Scan for the cell matching the given text and deliver its (X, Y) coordinate at center. 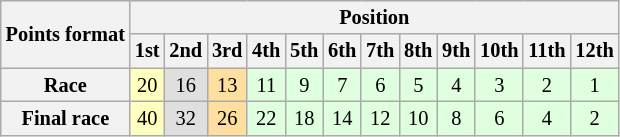
3rd (227, 51)
7 (342, 85)
1 (594, 85)
4th (266, 51)
7th (380, 51)
11th (546, 51)
10th (499, 51)
8 (456, 118)
16 (186, 85)
Position (374, 17)
5 (418, 85)
22 (266, 118)
10 (418, 118)
2nd (186, 51)
12th (594, 51)
8th (418, 51)
3 (499, 85)
18 (304, 118)
Points format (66, 34)
1st (148, 51)
12 (380, 118)
40 (148, 118)
9 (304, 85)
13 (227, 85)
20 (148, 85)
26 (227, 118)
5th (304, 51)
14 (342, 118)
Final race (66, 118)
6th (342, 51)
9th (456, 51)
32 (186, 118)
Race (66, 85)
11 (266, 85)
